Return [X, Y] of the center of cell containing provided text 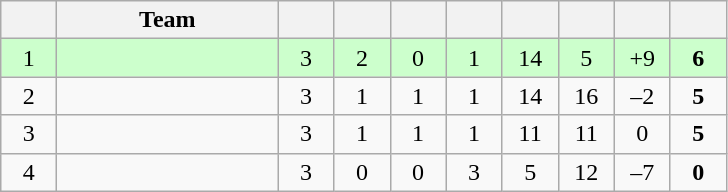
6 [698, 58]
Team [168, 20]
16 [586, 96]
–2 [642, 96]
4 [29, 172]
–7 [642, 172]
12 [586, 172]
+9 [642, 58]
